For the text-containing cell, return its midpoint in [X, Y] coordinate format. 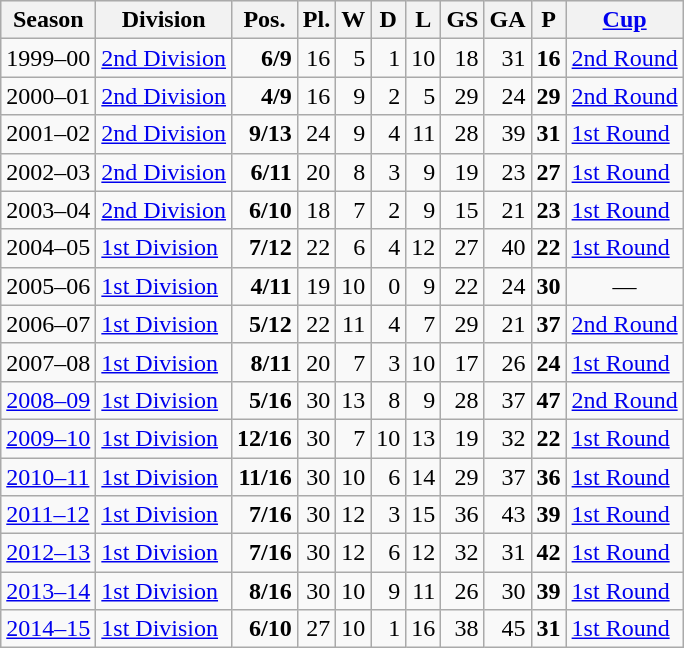
11/16 [265, 477]
17 [462, 362]
42 [548, 553]
D [388, 20]
Cup [624, 20]
0 [388, 286]
L [424, 20]
Pos. [265, 20]
2001–02 [48, 134]
2003–04 [48, 210]
2008–09 [48, 400]
2011–12 [48, 515]
5/16 [265, 400]
8/16 [265, 591]
2014–15 [48, 629]
Pl. [316, 20]
6/11 [265, 172]
2006–07 [48, 324]
2012–13 [48, 553]
2013–14 [48, 591]
2000–01 [48, 96]
14 [424, 477]
40 [508, 248]
43 [508, 515]
2010–11 [48, 477]
GS [462, 20]
Season [48, 20]
2002–03 [48, 172]
38 [462, 629]
W [354, 20]
2004–05 [48, 248]
4/9 [265, 96]
5/12 [265, 324]
Division [164, 20]
45 [508, 629]
1999–00 [48, 58]
2009–10 [48, 438]
2005–06 [48, 286]
P [548, 20]
47 [548, 400]
7/12 [265, 248]
12/16 [265, 438]
8/11 [265, 362]
— [624, 286]
6/9 [265, 58]
4/11 [265, 286]
GA [508, 20]
9/13 [265, 134]
2007–08 [48, 362]
